Output the (X, Y) coordinate of the center of the cell containing the given text.  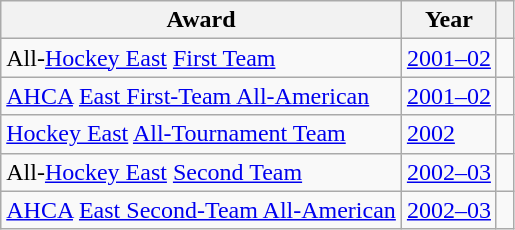
2002 (448, 134)
All-Hockey East First Team (202, 58)
Year (448, 20)
Award (202, 20)
All-Hockey East Second Team (202, 172)
AHCA East Second-Team All-American (202, 210)
Hockey East All-Tournament Team (202, 134)
AHCA East First-Team All-American (202, 96)
